Pinpoint the cell where the given text exists, returning its [X, Y] midpoint coordinate. 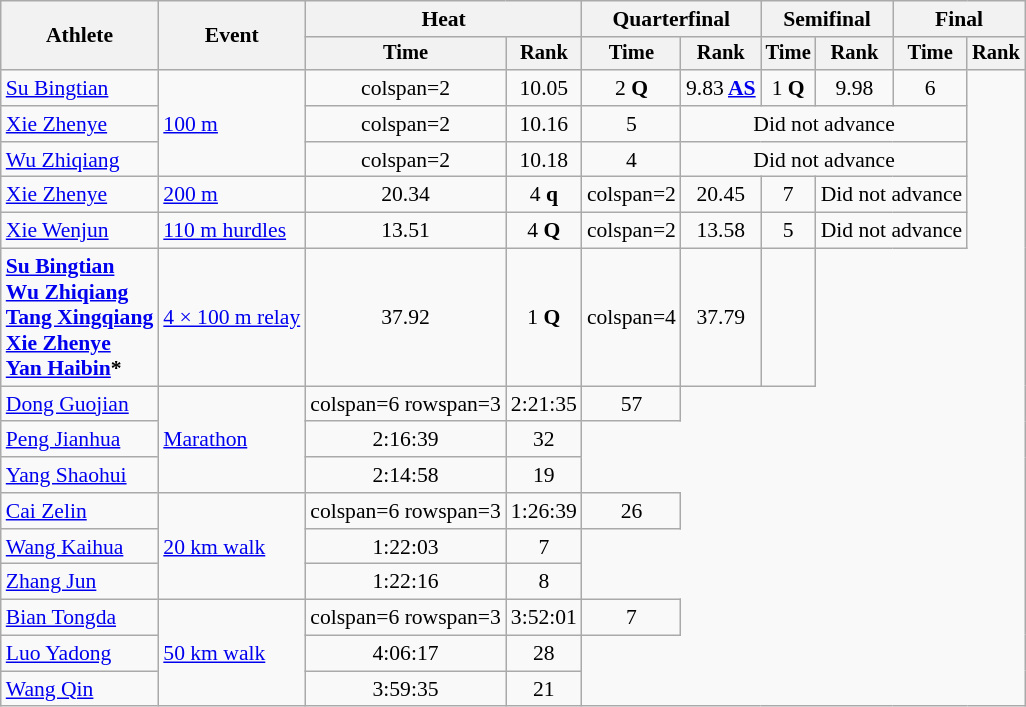
Peng Jianhua [80, 440]
10.16 [544, 124]
6 [930, 88]
Wu Zhiqiang [80, 160]
4:06:17 [406, 654]
Dong Guojian [80, 404]
4 q [544, 195]
Quarterfinal [672, 19]
57 [632, 404]
Athlete [80, 36]
Xie Wenjun [80, 231]
9.98 [855, 88]
4 [632, 160]
50 km walk [232, 654]
2:14:58 [406, 475]
110 m hurdles [232, 231]
Wang Qin [80, 689]
Heat [444, 19]
Bian Tongda [80, 618]
2:21:35 [544, 404]
4 × 100 m relay [232, 318]
Final [959, 19]
1:22:03 [406, 547]
4 Q [544, 231]
200 m [232, 195]
21 [544, 689]
3:52:01 [544, 618]
Cai Zelin [80, 511]
Semifinal [827, 19]
1:26:39 [544, 511]
9.83 AS [721, 88]
Zhang Jun [80, 582]
2:16:39 [406, 440]
Marathon [232, 440]
20.34 [406, 195]
37.79 [721, 318]
Su BingtianWu ZhiqiangTang XingqiangXie ZhenyeYan Haibin* [80, 318]
13.58 [721, 231]
32 [544, 440]
26 [632, 511]
8 [544, 582]
20.45 [721, 195]
2 Q [632, 88]
20 km walk [232, 546]
19 [544, 475]
Wang Kaihua [80, 547]
1:22:16 [406, 582]
Su Bingtian [80, 88]
Luo Yadong [80, 654]
Event [232, 36]
37.92 [406, 318]
13.51 [406, 231]
10.18 [544, 160]
3:59:35 [406, 689]
100 m [232, 124]
10.05 [544, 88]
Yang Shaohui [80, 475]
colspan=4 [632, 318]
28 [544, 654]
